Pinpoint the cell where the given text exists, returning its [X, Y] midpoint coordinate. 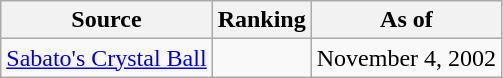
Sabato's Crystal Ball [106, 58]
November 4, 2002 [406, 58]
Source [106, 20]
As of [406, 20]
Ranking [262, 20]
